Extract the [x, y] coordinate from the center of the cell holding the provided text.  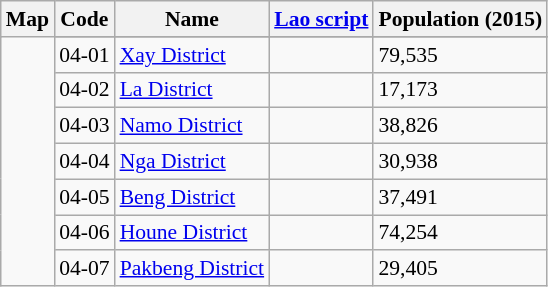
Pakbeng District [192, 269]
Population (2015) [460, 19]
La District [192, 90]
04-04 [84, 162]
Lao script [321, 19]
04-02 [84, 90]
04-07 [84, 269]
74,254 [460, 233]
30,938 [460, 162]
Name [192, 19]
Namo District [192, 126]
Map [28, 19]
04-03 [84, 126]
04-05 [84, 197]
Xay District [192, 55]
38,826 [460, 126]
17,173 [460, 90]
04-06 [84, 233]
Nga District [192, 162]
Beng District [192, 197]
79,535 [460, 55]
37,491 [460, 197]
04-01 [84, 55]
Code [84, 19]
Houne District [192, 233]
29,405 [460, 269]
